From the cell containing the given text, extract its center point as (x, y) coordinate. 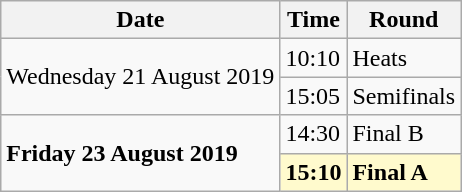
Final A (404, 172)
Final B (404, 134)
Heats (404, 58)
10:10 (314, 58)
Date (140, 20)
Friday 23 August 2019 (140, 153)
Time (314, 20)
Semifinals (404, 96)
15:10 (314, 172)
15:05 (314, 96)
14:30 (314, 134)
Wednesday 21 August 2019 (140, 77)
Round (404, 20)
